Capture the cell that displays the provided text and extract its (X, Y) central coordinate. 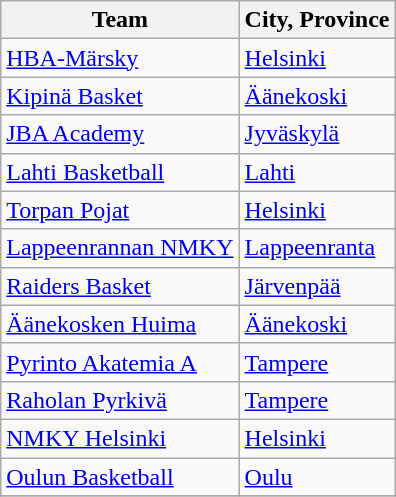
Oulu (317, 477)
NMKY Helsinki (120, 438)
Lappeenranta (317, 248)
Pyrinto Akatemia A (120, 362)
Team (120, 20)
Kipinä Basket (120, 96)
Torpan Pojat (120, 210)
Raiders Basket (120, 286)
Raholan Pyrkivä (120, 400)
Oulun Basketball (120, 477)
Jyväskylä (317, 134)
Lahti (317, 172)
JBA Academy (120, 134)
Lappeenrannan NMKY (120, 248)
Äänekosken Huima (120, 324)
City, Province (317, 20)
Lahti Basketball (120, 172)
HBA-Märsky (120, 58)
Järvenpää (317, 286)
